Provide the [X, Y] coordinate of the cell's center where the given text is located.  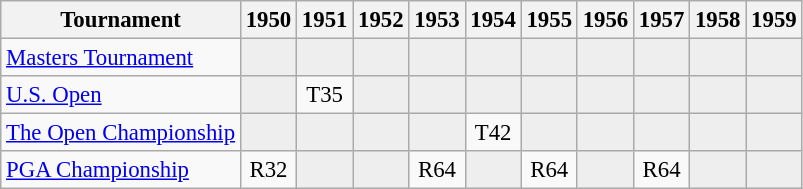
T35 [325, 95]
T42 [493, 133]
1951 [325, 20]
1957 [661, 20]
1954 [493, 20]
Tournament [121, 20]
1955 [549, 20]
1959 [774, 20]
1952 [381, 20]
U.S. Open [121, 95]
The Open Championship [121, 133]
1950 [268, 20]
1958 [718, 20]
1953 [437, 20]
Masters Tournament [121, 58]
R32 [268, 170]
1956 [605, 20]
PGA Championship [121, 170]
